Provide the [x, y] coordinate of the cell's center where the given text is located.  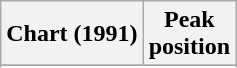
Peakposition [189, 34]
Chart (1991) [72, 34]
